Determine the (x, y) coordinate at the center of the cell enclosing the given text.  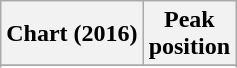
Peak position (189, 34)
Chart (2016) (72, 34)
